Determine the (X, Y) coordinate at the center of the cell enclosing the given text.  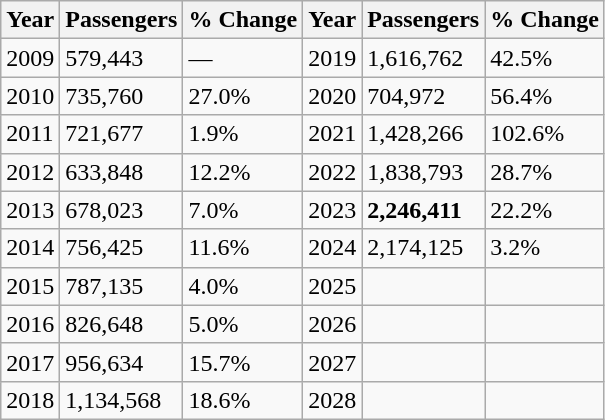
2020 (332, 96)
1,134,568 (122, 400)
2015 (30, 286)
2027 (332, 362)
2023 (332, 210)
18.6% (243, 400)
12.2% (243, 172)
579,443 (122, 58)
15.7% (243, 362)
1,838,793 (424, 172)
22.2% (545, 210)
7.0% (243, 210)
2017 (30, 362)
787,135 (122, 286)
2012 (30, 172)
756,425 (122, 248)
27.0% (243, 96)
1,428,266 (424, 134)
2014 (30, 248)
11.6% (243, 248)
42.5% (545, 58)
56.4% (545, 96)
2016 (30, 324)
2028 (332, 400)
1.9% (243, 134)
704,972 (424, 96)
1,616,762 (424, 58)
633,848 (122, 172)
2022 (332, 172)
2,246,411 (424, 210)
3.2% (545, 248)
2025 (332, 286)
2,174,125 (424, 248)
2024 (332, 248)
5.0% (243, 324)
28.7% (545, 172)
2013 (30, 210)
102.6% (545, 134)
2018 (30, 400)
826,648 (122, 324)
735,760 (122, 96)
2026 (332, 324)
— (243, 58)
678,023 (122, 210)
956,634 (122, 362)
4.0% (243, 286)
721,677 (122, 134)
2009 (30, 58)
2010 (30, 96)
2021 (332, 134)
2011 (30, 134)
2019 (332, 58)
